For the text-containing cell, return its midpoint in [X, Y] coordinate format. 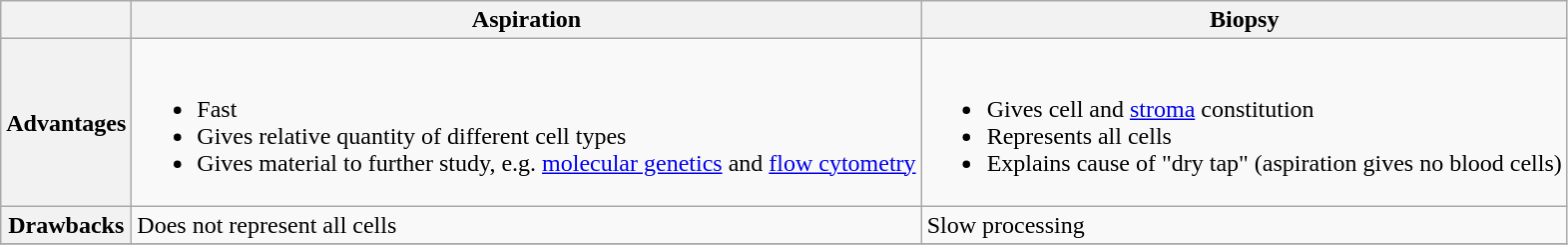
Biopsy [1244, 20]
Advantages [66, 122]
Aspiration [527, 20]
Gives cell and stroma constitutionRepresents all cellsExplains cause of "dry tap" (aspiration gives no blood cells) [1244, 122]
Drawbacks [66, 225]
FastGives relative quantity of different cell typesGives material to further study, e.g. molecular genetics and flow cytometry [527, 122]
Slow processing [1244, 225]
Does not represent all cells [527, 225]
